Output the [x, y] coordinate of the center of the cell containing the given text.  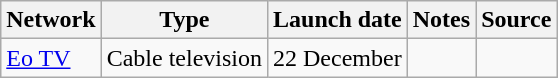
22 December [337, 58]
Network [51, 20]
Eo TV [51, 58]
Cable television [184, 58]
Notes [441, 20]
Source [516, 20]
Type [184, 20]
Launch date [337, 20]
